Scan for the cell matching the given text and deliver its [x, y] coordinate at center. 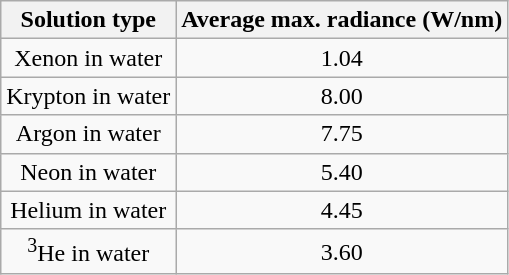
Xenon in water [88, 58]
Helium in water [88, 210]
Neon in water [88, 172]
3He in water [88, 252]
Argon in water [88, 134]
Krypton in water [88, 96]
1.04 [342, 58]
Solution type [88, 20]
5.40 [342, 172]
Average max. radiance (W/nm) [342, 20]
4.45 [342, 210]
8.00 [342, 96]
7.75 [342, 134]
3.60 [342, 252]
